Extract the (X, Y) coordinate from the center of the cell holding the provided text.  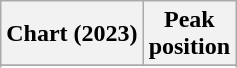
Chart (2023) (72, 34)
Peakposition (189, 34)
